Detect which cell encompasses the target text, then output its (X, Y) center coordinate. 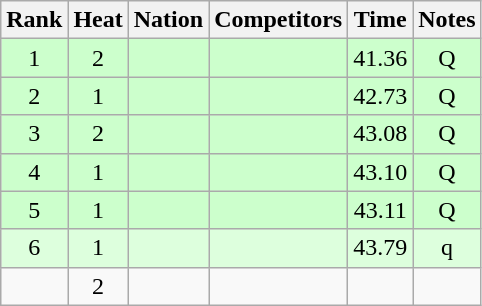
q (447, 248)
5 (34, 210)
Rank (34, 20)
Time (380, 20)
4 (34, 172)
42.73 (380, 96)
6 (34, 248)
43.79 (380, 248)
43.08 (380, 134)
3 (34, 134)
Heat (98, 20)
Nation (168, 20)
Competitors (278, 20)
43.10 (380, 172)
Notes (447, 20)
43.11 (380, 210)
41.36 (380, 58)
